Return the [X, Y] coordinate for the center point of the cell that contains the specified text.  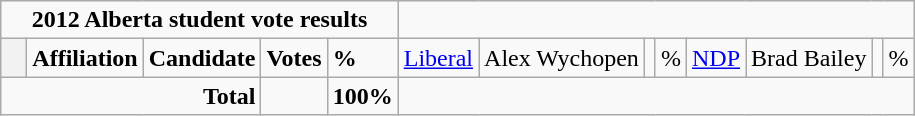
Affiliation [85, 58]
Brad Bailey [809, 58]
Total [131, 96]
Candidate [202, 58]
2012 Alberta student vote results [200, 20]
100% [362, 96]
Alex Wychopen [562, 58]
NDP [716, 58]
Liberal [438, 58]
Votes [294, 58]
